Detect which cell encompasses the target text, then output its (x, y) center coordinate. 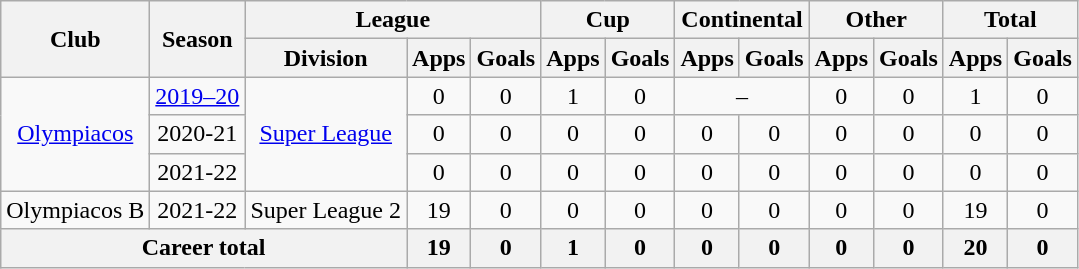
Total (1010, 20)
Continental (742, 20)
Olympiacos (76, 134)
Super League 2 (326, 210)
Club (76, 39)
Olympiacos B (76, 210)
League (393, 20)
Cup (608, 20)
Other (876, 20)
2019–20 (198, 96)
Career total (204, 248)
Super League (326, 134)
Division (326, 58)
2020-21 (198, 134)
20 (975, 248)
Season (198, 39)
– (742, 96)
